Extract the [X, Y] coordinate from the center of the cell holding the provided text.  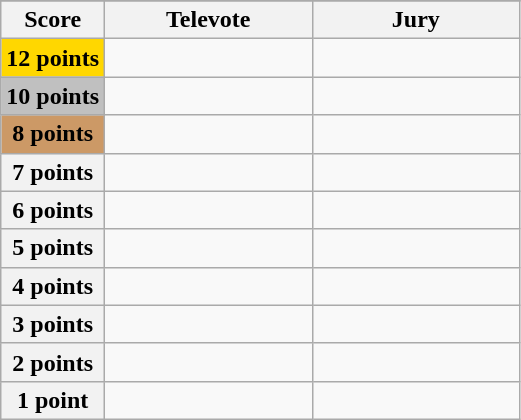
1 point [53, 400]
Televote [209, 20]
3 points [53, 324]
8 points [53, 134]
7 points [53, 172]
Score [53, 20]
12 points [53, 58]
Jury [416, 20]
10 points [53, 96]
4 points [53, 286]
2 points [53, 362]
6 points [53, 210]
5 points [53, 248]
